Pinpoint the cell where the given text exists, returning its [x, y] midpoint coordinate. 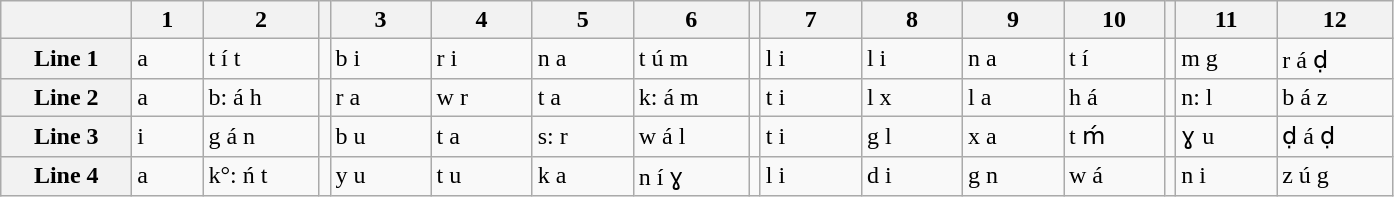
k°: ń t [261, 176]
i [168, 136]
l x [912, 97]
w á l [691, 136]
9 [1012, 20]
w r [482, 97]
t ḿ [1114, 136]
n: l [1226, 97]
7 [810, 20]
t ú m [691, 59]
h á [1114, 97]
g l [912, 136]
r a [380, 97]
g á n [261, 136]
t í [1114, 59]
t í t [261, 59]
Line 3 [66, 136]
m g [1226, 59]
z ú g [1335, 176]
s: r [582, 136]
6 [691, 20]
b i [380, 59]
12 [1335, 20]
t u [482, 176]
g n [1012, 176]
Line 4 [66, 176]
1 [168, 20]
r á ḍ [1335, 59]
r i [482, 59]
k a [582, 176]
2 [261, 20]
ḍ á ḍ [1335, 136]
3 [380, 20]
n í ɣ [691, 176]
11 [1226, 20]
8 [912, 20]
n i [1226, 176]
Line 1 [66, 59]
ɣ u [1226, 136]
10 [1114, 20]
l a [1012, 97]
x a [1012, 136]
4 [482, 20]
b á z [1335, 97]
5 [582, 20]
b u [380, 136]
Line 2 [66, 97]
k: á m [691, 97]
w á [1114, 176]
b: á h [261, 97]
d i [912, 176]
y u [380, 176]
